Return the (x, y) coordinate for the center point of the cell that contains the specified text.  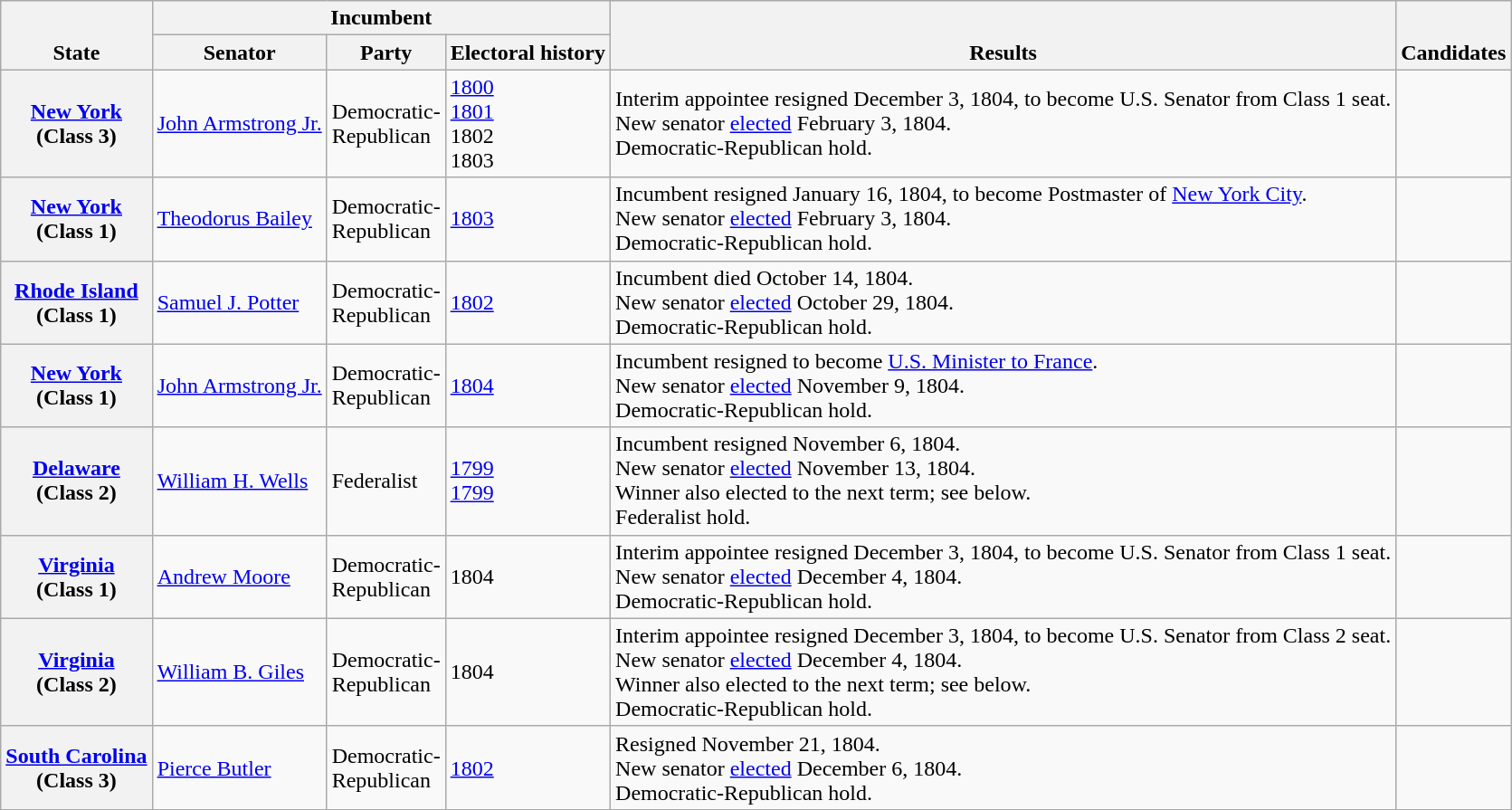
William B. Giles (239, 672)
Rhode Island(Class 1) (76, 302)
State (76, 35)
Senator (239, 52)
Incumbent resigned January 16, 1804, to become Postmaster of New York City.New senator elected February 3, 1804.Democratic-Republican hold. (1003, 219)
Pierce Butler (239, 767)
Andrew Moore (239, 577)
Incumbent resigned to become U.S. Minister to France.New senator elected November 9, 1804.Democratic-Republican hold. (1003, 386)
1799 1799 (528, 481)
1803 (528, 219)
South Carolina(Class 3) (76, 767)
Virginia(Class 2) (76, 672)
Theodorus Bailey (239, 219)
Virginia(Class 1) (76, 577)
Electoral history (528, 52)
Results (1003, 35)
Incumbent resigned November 6, 1804.New senator elected November 13, 1804.Winner also elected to the next term; see below.Federalist hold. (1003, 481)
Candidates (1453, 35)
Federalist (385, 481)
Party (385, 52)
Incumbent (381, 18)
New York(Class 3) (76, 123)
Samuel J. Potter (239, 302)
William H. Wells (239, 481)
Incumbent died October 14, 1804.New senator elected October 29, 1804.Democratic-Republican hold. (1003, 302)
Resigned November 21, 1804.New senator elected December 6, 1804.Democratic-Republican hold. (1003, 767)
1800 18011802 1803 (528, 123)
Delaware(Class 2) (76, 481)
